Search for the cell housing the specified text and yield its [X, Y] center coordinate. 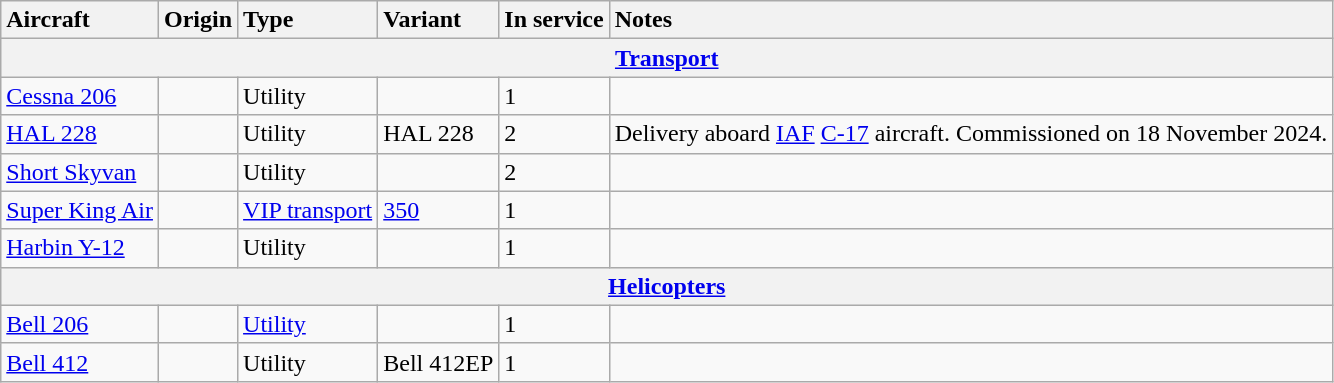
Aircraft [80, 20]
Bell 412 [80, 362]
Variant [438, 20]
Harbin Y-12 [80, 248]
Delivery aboard IAF C-17 aircraft. Commissioned on 18 November 2024. [971, 134]
Cessna 206 [80, 96]
Origin [198, 20]
Short Skyvan [80, 172]
Bell 412EP [438, 362]
350 [438, 210]
Type [308, 20]
Notes [971, 20]
In service [554, 20]
Super King Air [80, 210]
Transport [667, 58]
Bell 206 [80, 324]
Helicopters [667, 286]
VIP transport [308, 210]
